Determine the [X, Y] coordinate at the center of the cell enclosing the given text.  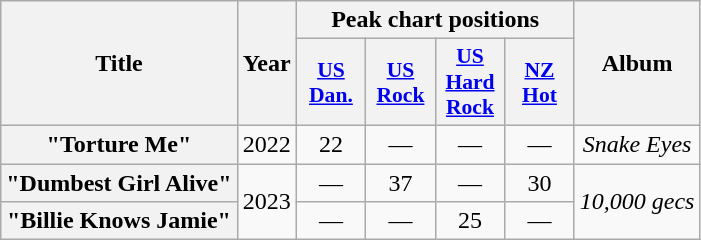
30 [540, 183]
USRock [401, 82]
USDan. [331, 82]
Title [119, 64]
25 [470, 221]
Year [266, 64]
2023 [266, 202]
Album [637, 64]
10,000 gecs [637, 202]
22 [331, 144]
USHardRock [470, 82]
Snake Eyes [637, 144]
"Billie Knows Jamie" [119, 221]
Peak chart positions [435, 20]
"Torture Me" [119, 144]
NZHot [540, 82]
37 [401, 183]
"Dumbest Girl Alive" [119, 183]
2022 [266, 144]
